Return the [x, y] coordinate for the center point of the cell that contains the specified text.  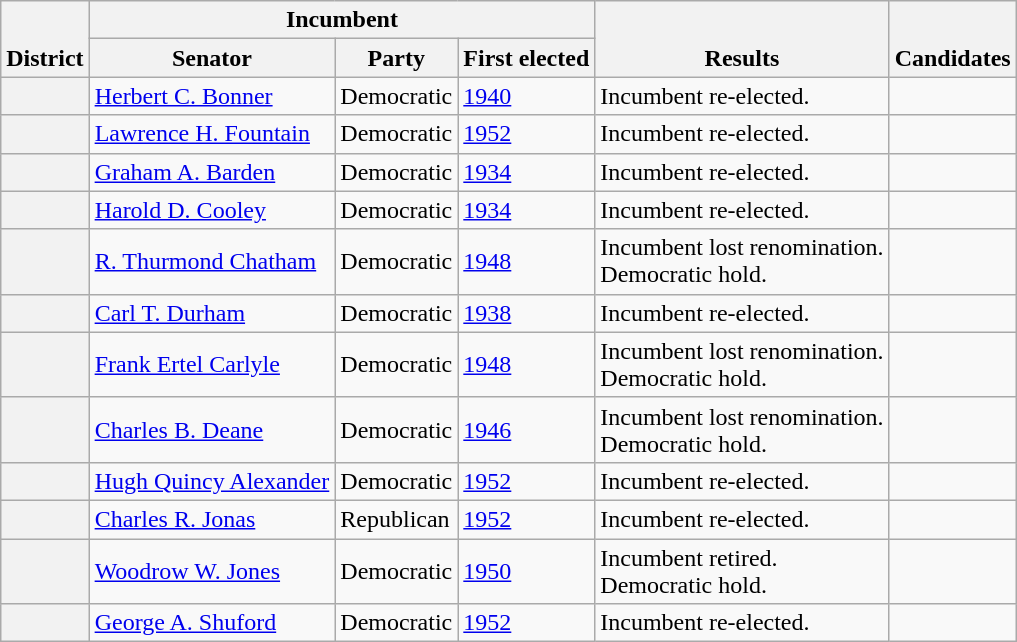
Candidates [952, 39]
Incumbent [342, 20]
1946 [526, 430]
Woodrow W. Jones [212, 570]
George A. Shuford [212, 623]
Results [742, 39]
Republican [396, 519]
First elected [526, 58]
District [45, 39]
Frank Ertel Carlyle [212, 364]
Lawrence H. Fountain [212, 134]
R. Thurmond Chatham [212, 262]
Charles B. Deane [212, 430]
Graham A. Barden [212, 172]
1940 [526, 96]
Carl T. Durham [212, 313]
Hugh Quincy Alexander [212, 481]
Herbert C. Bonner [212, 96]
Party [396, 58]
Senator [212, 58]
1938 [526, 313]
Incumbent retired.Democratic hold. [742, 570]
Charles R. Jonas [212, 519]
1950 [526, 570]
Harold D. Cooley [212, 210]
